Determine the [X, Y] coordinate at the center of the cell enclosing the given text.  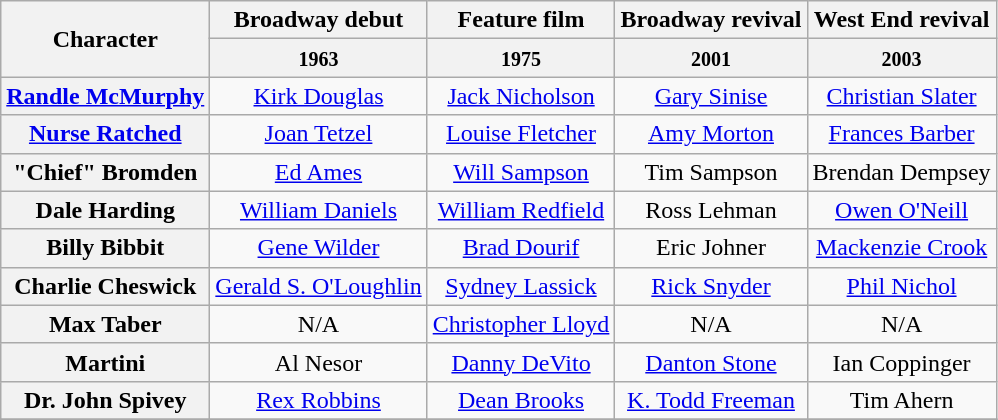
Owen O'Neill [902, 210]
"Chief" Bromden [106, 172]
Christian Slater [902, 96]
Amy Morton [711, 134]
Ross Lehman [711, 210]
Eric Johner [711, 248]
2001 [711, 58]
Al Nesor [318, 362]
Sydney Lassick [521, 286]
Max Taber [106, 324]
Ed Ames [318, 172]
Dr. John Spivey [106, 400]
Mackenzie Crook [902, 248]
Rex Robbins [318, 400]
Gary Sinise [711, 96]
Phil Nichol [902, 286]
Broadway revival [711, 20]
West End revival [902, 20]
Feature film [521, 20]
1975 [521, 58]
Nurse Ratched [106, 134]
Tim Ahern [902, 400]
Gerald S. O'Loughlin [318, 286]
Danton Stone [711, 362]
William Redfield [521, 210]
Martini [106, 362]
Joan Tetzel [318, 134]
Louise Fletcher [521, 134]
Frances Barber [902, 134]
Danny DeVito [521, 362]
Rick Snyder [711, 286]
1963 [318, 58]
Dale Harding [106, 210]
Charlie Cheswick [106, 286]
Jack Nicholson [521, 96]
Dean Brooks [521, 400]
Christopher Lloyd [521, 324]
Brad Dourif [521, 248]
Gene Wilder [318, 248]
Tim Sampson [711, 172]
Broadway debut [318, 20]
Ian Coppinger [902, 362]
Billy Bibbit [106, 248]
Randle McMurphy [106, 96]
Brendan Dempsey [902, 172]
K. Todd Freeman [711, 400]
William Daniels [318, 210]
Kirk Douglas [318, 96]
Will Sampson [521, 172]
Character [106, 39]
2003 [902, 58]
